Provide the (X, Y) coordinate of the cell's center where the given text is located.  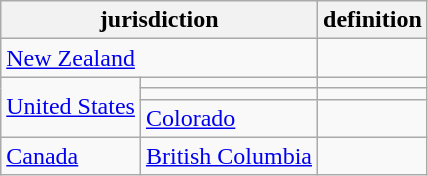
Colorado (228, 118)
jurisdiction (160, 20)
definition (373, 20)
Canada (71, 156)
British Columbia (228, 156)
United States (71, 107)
New Zealand (160, 58)
